Search for the cell housing the specified text and yield its (x, y) center coordinate. 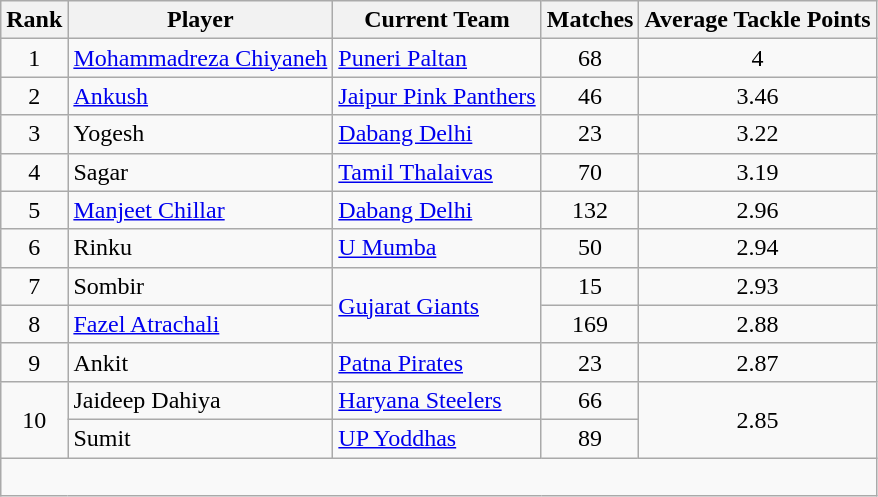
Sumit (200, 438)
3.19 (758, 172)
2.94 (758, 248)
2.93 (758, 286)
70 (590, 172)
Average Tackle Points (758, 20)
Current Team (437, 20)
66 (590, 400)
Matches (590, 20)
Ankit (200, 362)
Puneri Paltan (437, 58)
10 (34, 419)
132 (590, 210)
Mohammadreza Chiyaneh (200, 58)
UP Yoddhas (437, 438)
Ankush (200, 96)
6 (34, 248)
8 (34, 324)
Gujarat Giants (437, 305)
50 (590, 248)
1 (34, 58)
15 (590, 286)
9 (34, 362)
2.88 (758, 324)
3 (34, 134)
2.87 (758, 362)
68 (590, 58)
89 (590, 438)
2 (34, 96)
Tamil Thalaivas (437, 172)
169 (590, 324)
Manjeet Chillar (200, 210)
Sagar (200, 172)
7 (34, 286)
Patna Pirates (437, 362)
U Mumba (437, 248)
Haryana Steelers (437, 400)
Player (200, 20)
3.22 (758, 134)
2.85 (758, 419)
46 (590, 96)
3.46 (758, 96)
Rinku (200, 248)
Jaipur Pink Panthers (437, 96)
Fazel Atrachali (200, 324)
5 (34, 210)
Yogesh (200, 134)
Jaideep Dahiya (200, 400)
Sombir (200, 286)
Rank (34, 20)
2.96 (758, 210)
